Detect which cell encompasses the target text, then output its (x, y) center coordinate. 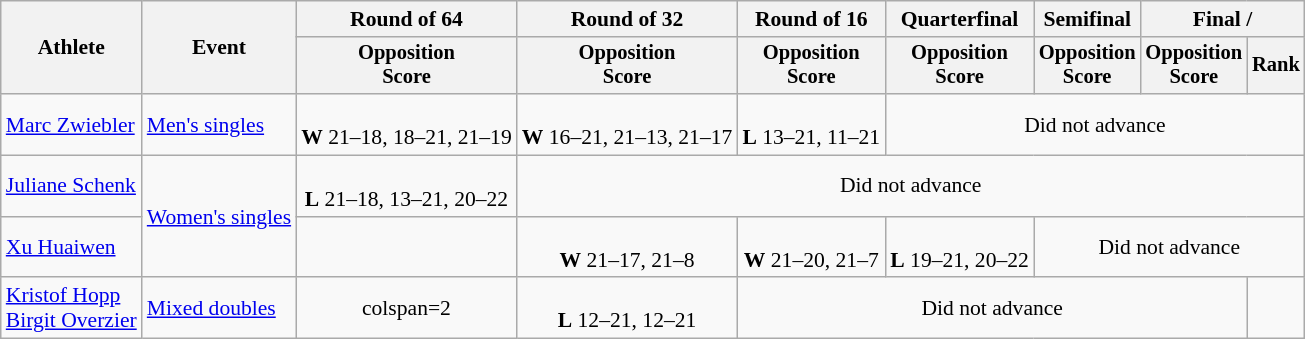
Quarterfinal (960, 19)
W 21–18, 18–21, 21–19 (406, 124)
Rank (1276, 66)
Semifinal (1088, 19)
Round of 16 (811, 19)
W 21–17, 21–8 (628, 248)
W 16–21, 21–13, 21–17 (628, 124)
Round of 64 (406, 19)
Mixed doubles (219, 308)
colspan=2 (406, 308)
L 21–18, 13–21, 20–22 (406, 186)
Juliane Schenk (72, 186)
Final / (1222, 19)
W 21–20, 21–7 (811, 248)
Round of 32 (628, 19)
L 13–21, 11–21 (811, 124)
L 12–21, 12–21 (628, 308)
Kristof HoppBirgit Overzier (72, 308)
L 19–21, 20–22 (960, 248)
Athlete (72, 48)
Marc Zwiebler (72, 124)
Xu Huaiwen (72, 248)
Event (219, 48)
Men's singles (219, 124)
Women's singles (219, 217)
